Return [X, Y] of the center of cell containing provided text 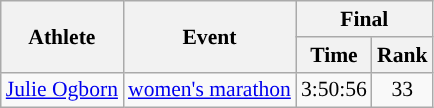
Event [210, 36]
Final [364, 19]
Rank [402, 55]
Time [334, 55]
33 [402, 90]
Julie Ogborn [62, 90]
Athlete [62, 36]
3:50:56 [334, 90]
women's marathon [210, 90]
